Identify which cell holds the provided text, then report its [X, Y] central coordinate. 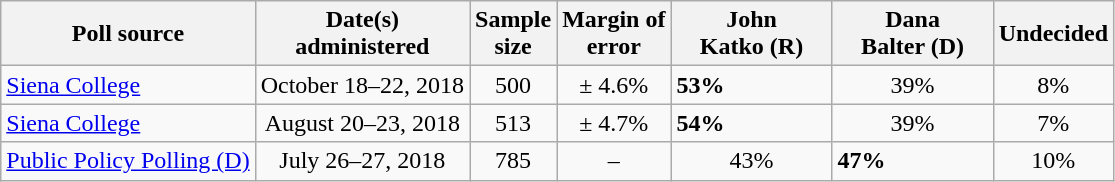
47% [912, 161]
7% [1053, 123]
Undecided [1053, 34]
54% [752, 123]
500 [514, 85]
± 4.6% [614, 85]
10% [1053, 161]
53% [752, 85]
August 20–23, 2018 [362, 123]
October 18–22, 2018 [362, 85]
DanaBalter (D) [912, 34]
July 26–27, 2018 [362, 161]
785 [514, 161]
Poll source [128, 34]
Samplesize [514, 34]
Date(s)administered [362, 34]
– [614, 161]
43% [752, 161]
± 4.7% [614, 123]
Margin oferror [614, 34]
513 [514, 123]
8% [1053, 85]
JohnKatko (R) [752, 34]
Public Policy Polling (D) [128, 161]
